Find where the given text appears and provide that cell's center as [x, y] coordinate. 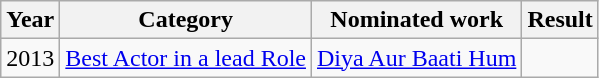
Year [30, 20]
Best Actor in a lead Role [186, 58]
Nominated work [416, 20]
2013 [30, 58]
Result [560, 20]
Diya Aur Baati Hum [416, 58]
Category [186, 20]
